Provide the [X, Y] coordinate of the cell's center where the given text is located.  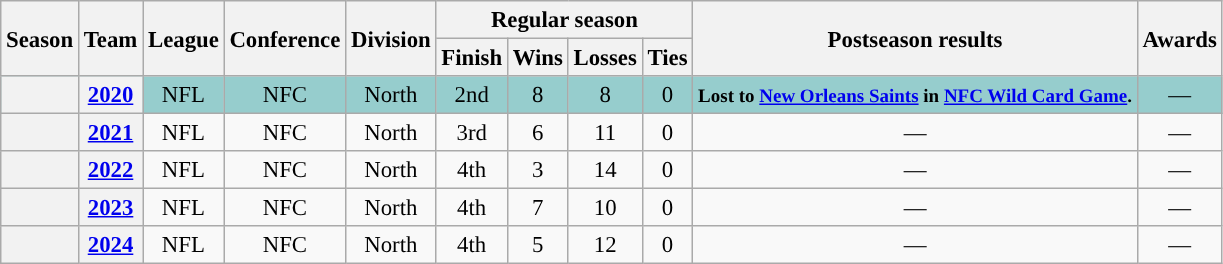
7 [538, 208]
2023 [110, 208]
Season [40, 38]
3rd [472, 133]
12 [605, 245]
2020 [110, 95]
3 [538, 170]
2021 [110, 133]
Division [391, 38]
League [184, 38]
Wins [538, 58]
6 [538, 133]
2nd [472, 95]
Awards [1180, 38]
5 [538, 245]
Losses [605, 58]
10 [605, 208]
Ties [668, 58]
Conference [285, 38]
Lost to New Orleans Saints in NFC Wild Card Game. [915, 95]
2022 [110, 170]
2024 [110, 245]
Team [110, 38]
Regular season [564, 20]
14 [605, 170]
11 [605, 133]
Finish [472, 58]
Postseason results [915, 38]
